Return the [X, Y] coordinate for the center point of the cell that contains the specified text.  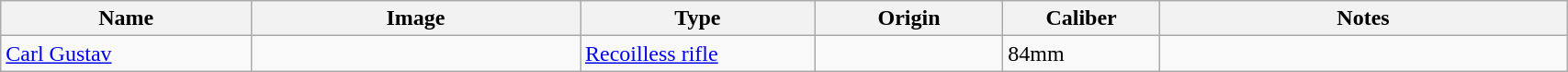
Recoilless rifle [698, 54]
Name [127, 18]
84mm [1081, 54]
Origin [909, 18]
Image [416, 18]
Carl Gustav [127, 54]
Caliber [1081, 18]
Type [698, 18]
Notes [1363, 18]
